Extract the (X, Y) coordinate from the center of the cell holding the provided text.  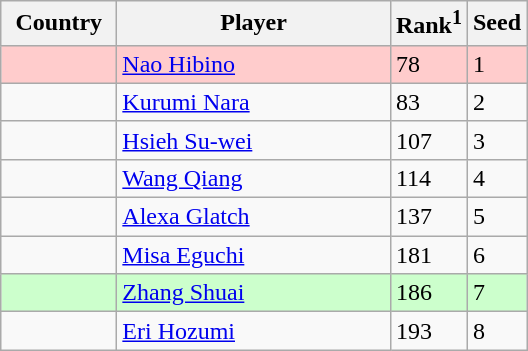
186 (428, 293)
Seed (496, 24)
181 (428, 255)
137 (428, 217)
6 (496, 255)
78 (428, 64)
5 (496, 217)
114 (428, 178)
Player (254, 24)
Misa Eguchi (254, 255)
Hsieh Su-wei (254, 140)
Country (59, 24)
1 (496, 64)
3 (496, 140)
107 (428, 140)
2 (496, 102)
8 (496, 331)
7 (496, 293)
Kurumi Nara (254, 102)
Alexa Glatch (254, 217)
Wang Qiang (254, 178)
Nao Hibino (254, 64)
Eri Hozumi (254, 331)
Rank1 (428, 24)
193 (428, 331)
4 (496, 178)
83 (428, 102)
Zhang Shuai (254, 293)
